For the text-containing cell, return its midpoint in (X, Y) coordinate format. 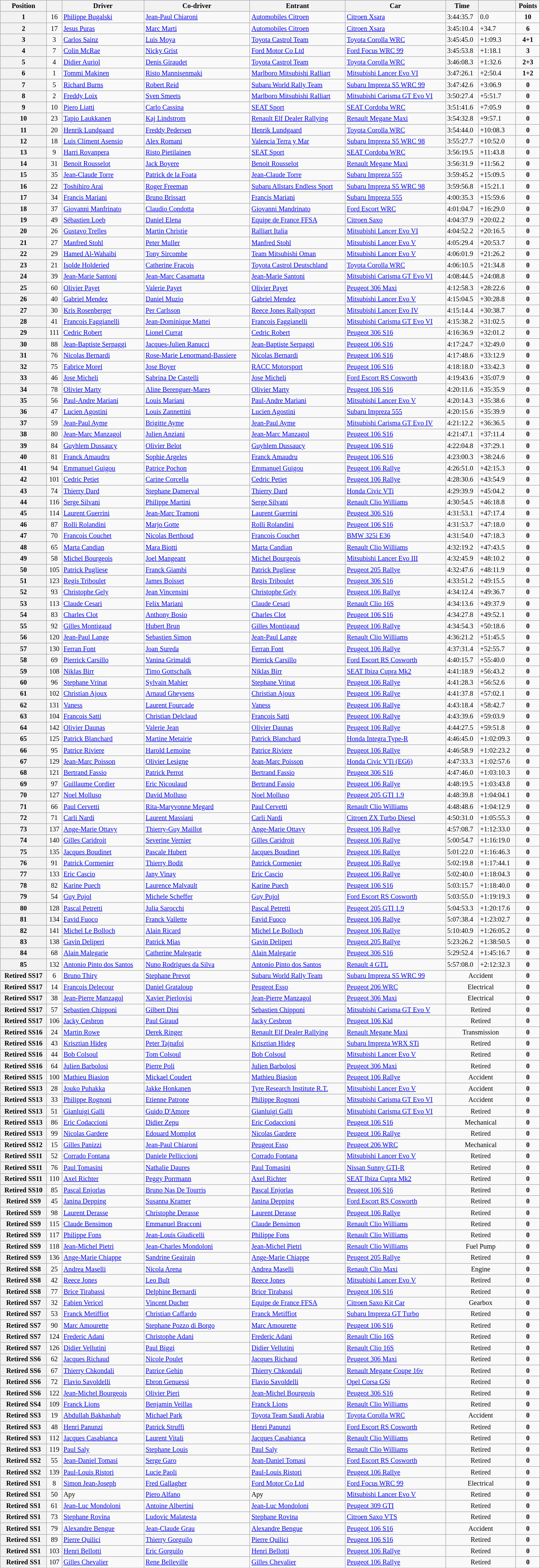
+47:18.3 (497, 536)
99 (54, 1134)
Paul Giraud (197, 1021)
5:01:22.0 (462, 852)
Martin Christie (197, 231)
Honda Civic VTi (EG6) (396, 761)
+10:08.3 (497, 130)
91 (54, 863)
+1:02:23.2 (497, 750)
104 (54, 716)
Pascale Hubert (197, 852)
1+2 (528, 73)
Kaj Lindstrom (197, 119)
+47:17.4 (497, 513)
3:44:35.7 (462, 17)
Team Mitsubishi Oman (297, 254)
Transmission (481, 1032)
102 (54, 694)
Christophe Derasse (197, 1213)
+1:05:55.3 (497, 818)
Stephane Damerval (197, 491)
4:28:30.6 (462, 480)
3:47:26.1 (462, 73)
Olivier Lesigne (197, 761)
63 (23, 716)
Felix Mariani (197, 604)
5:29:52.4 (462, 953)
Martin Rowe (103, 1032)
+31:02.5 (497, 322)
Vincent Ducher (197, 1303)
Olivier Belot (197, 446)
4:23:00.3 (462, 457)
Jean-Claude Grau (197, 1528)
93 (54, 592)
+35:38.6 (497, 400)
+5:51.7 (497, 96)
Mara Biotti (197, 547)
4:50:31.0 (462, 818)
Emmanuel Bracconi (197, 1224)
Mitsubishi Lancer Evo III (396, 559)
Peggy Porrmann (197, 1179)
4:22:04.8 (462, 446)
Daniel Muzio (197, 299)
Hubert Brun (197, 626)
+1:03:10.3 (497, 773)
Colin McRae (103, 51)
4:43:39.6 (462, 716)
129 (54, 761)
5:07:38.4 (462, 919)
Simon Jean-Joseph (103, 1483)
Giovanni Mandrinato (297, 209)
11 (23, 130)
+1:12:33.0 (497, 829)
4:48:48.6 (462, 807)
Jose Boyer (197, 367)
Gustavo Trelles (103, 231)
95 (54, 750)
Serge Garo (197, 1461)
+1:38:50.5 (497, 942)
4:06:10.5 (462, 265)
Retired SS15 (23, 1077)
100 (54, 1077)
Christian Delclaud (197, 716)
+36:36.5 (497, 423)
+21:34.8 (497, 265)
Peugeot 106 Kid (396, 1021)
Citroen Saxo (396, 220)
Jean Vincensini (197, 592)
5:02:40.0 (462, 874)
Rene Belleville (197, 1562)
+49:36.7 (497, 592)
Jack Boyere (197, 164)
4:57:08.7 (462, 829)
+1:20:17.6 (497, 908)
+1:03:43.8 (497, 784)
Thierry Bodit (197, 863)
Valerie Payet (197, 288)
4:34:13.6 (462, 604)
Thierry Gorguilo (197, 1540)
Giovanni Manfrinato (103, 209)
+1:45:16.7 (497, 953)
Harri Rovanpera (103, 152)
+11:43.8 (497, 152)
+55:40.0 (497, 660)
Catherine Fracois (197, 265)
+10:52.0 (497, 141)
Piero Liatti (103, 107)
+49:15.5 (497, 581)
Denis Giraudet (197, 62)
Sylvain Mahier (197, 683)
Christian Caffardo (197, 1314)
Guido D'Amore (197, 1111)
Isolde Holderied (103, 265)
86 (54, 1122)
124 (54, 1337)
Joan Sureda (197, 649)
92 (54, 626)
Rose-Marie Lenormand-Bassiere (197, 356)
128 (54, 908)
+1:09.3 (497, 40)
+11:56.2 (497, 164)
125 (54, 739)
+1:04:04.1 (497, 795)
Didier Auriol (103, 62)
+35:07.9 (497, 378)
3:55:27.7 (462, 141)
+20:53.7 (497, 243)
Sven Smeets (197, 96)
4:00:35.3 (462, 197)
12 (23, 141)
Nicky Grist (197, 51)
+1:26:05.2 (497, 931)
Guillaume Cordier (103, 784)
Alain Ricard (197, 931)
Peter Muller (197, 243)
Risto Mannisenmaki (197, 73)
Freddy Loix (103, 96)
Xavier Pierlovisi (197, 998)
112 (54, 1438)
+1:17:44.1 (497, 863)
Co-driver (197, 6)
Subaru Impreza WRX STi (396, 1044)
Peter Tajnafoi (197, 1044)
Philippe Bugalski (103, 17)
4:20:11.6 (462, 389)
Engine (481, 1269)
+35:35.9 (497, 389)
Citroen ZX Turbo Diesel (396, 818)
Tyre Research Institute R.T. (297, 1088)
Ebron Genuessi (197, 1382)
4:04:52.2 (462, 231)
James Boisset (197, 581)
+48:10.2 (497, 559)
Mitsubishi Lancer Evo IV (396, 310)
89 (54, 1540)
Carlo Cassina (197, 107)
Sandrine Geairain (197, 1258)
4:15:04.5 (462, 299)
Retired SS10 (23, 1190)
Patrick Perrot (197, 773)
Honda Integra Type-R (396, 739)
Risto Pietilainen (197, 152)
+49:52.1 (497, 615)
Ludovic Malatesta (197, 1517)
+1:19:19.3 (497, 897)
+7:05.9 (497, 107)
Jany Vinay (197, 874)
Car (396, 6)
Mitsubishi Carisma GT Evo V (396, 1010)
Tommi Makinen (103, 73)
Time (462, 6)
Robert Reid (197, 85)
4:34:27.8 (462, 615)
Subaru Impreza GT Turbo (396, 1314)
+42:15.3 (497, 468)
Aline Berenguer-Mares (197, 389)
Daniel Elena (197, 220)
127 (54, 795)
+2:50.4 (497, 73)
4:04:37.9 (462, 220)
4:21:12.2 (462, 423)
Stephane Prevot (197, 976)
+1:02:09.3 (497, 739)
36 (23, 412)
Renault Clio Maxi (396, 1269)
+1:16:46.3 (497, 852)
+56:43.2 (497, 671)
+35:39.9 (497, 412)
Olivier Pieri (197, 1393)
123 (54, 581)
+47:43.5 (497, 547)
+38:24.6 (497, 457)
3:56:19.5 (462, 152)
Paul Biggi (197, 1348)
105 (54, 570)
110 (54, 1179)
5:03:55.0 (462, 897)
4:29:39.9 (462, 491)
Catherine Malegarie (197, 953)
+50:18.6 (497, 626)
140 (54, 840)
Sophie Argeles (197, 457)
Driver (103, 6)
3:50:27.4 (462, 96)
+15:59.6 (497, 197)
Patrice Pochon (197, 468)
+56:52.6 (497, 683)
Alex Romani (197, 141)
4:37:31.4 (462, 649)
87 (54, 525)
Julien Anziani (197, 434)
Anthony Bosio (197, 615)
134 (54, 919)
137 (54, 829)
133 (54, 874)
113 (54, 604)
+1:04:12.9 (497, 807)
+59:51.8 (497, 728)
Citroen Saxo Kit Car (396, 1303)
4:47:46.0 (462, 773)
+9:57.1 (497, 119)
Toshihiro Arai (103, 186)
Michele Scheffer (197, 897)
Nicola Arena (197, 1269)
+49:37.9 (497, 604)
Jean-Louis Giudicelli (197, 1235)
Leo Bult (197, 1280)
+2:12:32.3 (497, 964)
Lucie Paoli (197, 1472)
4:36:21.2 (462, 637)
Tapio Laukkanen (103, 119)
Louis Mariani (197, 400)
109 (54, 1404)
Mitsubishi Carisma GT Evo IV (396, 423)
Susanna Kramer (197, 1201)
103 (54, 1551)
Toyota Team Saudi Arabia (297, 1416)
130 (54, 649)
4:17:24.7 (462, 344)
4:16:36.9 (462, 333)
5:10:40.9 (462, 931)
Jean-Charles Mondoloni (197, 1247)
+34.7 (497, 28)
David Molluso (197, 795)
+1:18:40.0 (497, 886)
117 (54, 1235)
Points (528, 6)
4:44:27.5 (462, 728)
88 (54, 344)
Roger Freeman (197, 186)
4:31:53.7 (462, 525)
136 (54, 1258)
Ford Escort WRC (396, 209)
Nathalie Daures (197, 1168)
Gilles Panizzi (103, 1145)
Valerie Jean (197, 728)
+45:04.2 (497, 491)
4:32:47.6 (462, 570)
Stephane Pozzo di Borgo (197, 1325)
4:30:54.5 (462, 502)
Marjo Gotte (197, 525)
Tom Colsoul (197, 1055)
Per Carlsson (197, 310)
Freddy Pedersen (197, 130)
+1:18.1 (497, 51)
Toyota Castrol Deutschland (297, 265)
Daniele Pelliccioni (197, 1156)
138 (54, 942)
Gilbert Dini (197, 1010)
+57:02.1 (497, 694)
5:23:26.2 (462, 942)
4:46:58.9 (462, 750)
Joel Mangeant (197, 559)
3:54:32.8 (462, 119)
Sabrina De Castelli (197, 378)
Retired SS12 (23, 1145)
Derek Ringer (197, 1032)
132 (54, 964)
126 (54, 1348)
3:45:10.4 (462, 28)
107 (54, 1562)
141 (54, 931)
Nissan Sunny GTI-R (396, 1168)
Carine Corcella (197, 480)
Fred Gallagher (197, 1483)
4:20:15.6 (462, 412)
4+1 (528, 40)
106 (54, 1021)
4:34:12.4 (462, 592)
Abdullah Bakhashab (103, 1416)
+20:16.5 (497, 231)
116 (54, 502)
3:56:31.9 (462, 164)
+33:42.3 (497, 367)
Philippe Martini (197, 502)
+32:01.2 (497, 333)
139 (54, 1472)
Nuno Rodrigues da Silva (197, 964)
+59:03.9 (497, 716)
119 (54, 1449)
+46:18.8 (497, 502)
+30:28.8 (497, 299)
Louis Zannettini (197, 412)
4:19:43.6 (462, 378)
5:02:19.8 (462, 863)
4:32:19.2 (462, 547)
5:00:54.7 (462, 840)
5:04:53.3 (462, 908)
Harold Lemoine (197, 750)
2+3 (528, 62)
Arnaud Gheysens (197, 694)
Opel Corsa GSi (396, 1382)
Thierry-Guy Maillot (197, 829)
Lionel Currat (197, 333)
Bruno Brissart (197, 197)
Jakke Honkanen (197, 1088)
4:33:51.2 (462, 581)
+32:49.0 (497, 344)
Hamed Al-Wahaibi (103, 254)
Valencia Terra y Mar (297, 141)
4:31:54.0 (462, 536)
Antoine Albertini (197, 1506)
4:17:48.6 (462, 356)
96 (54, 683)
4:08:44.5 (462, 276)
Patrick Struffi (197, 1427)
Reece Jones Rallysport (297, 310)
120 (54, 637)
Jacques-Julien Ranucci (197, 344)
Eric Gorguilo (197, 1551)
3:59:56.8 (462, 186)
Kris Rosenberger (103, 310)
+58:42.7 (497, 705)
Jean-Dominique Mattei (197, 322)
Luis Moya (197, 40)
118 (54, 1247)
+1:16:19.0 (497, 840)
Pierre Poli (197, 1066)
+48:11.9 (497, 570)
114 (54, 513)
Daniel Grataloup (197, 987)
Piero Alfano (197, 1495)
Christophe Adani (197, 1337)
4:12:58.3 (462, 288)
+43:54.9 (497, 480)
3:51:41.6 (462, 107)
Patrick Mias (197, 942)
3:46:08.3 (462, 62)
Julia Sarocchi (197, 908)
122 (54, 1393)
Renault 4 GTL (396, 964)
Etienne Patrone (197, 1100)
3:54:44.0 (462, 130)
+15:21.1 (497, 186)
4:20:14.3 (462, 400)
5:03:15.7 (462, 886)
4:47:33.3 (462, 761)
Claudio Condotta (197, 209)
Rita-Maryvonne Megard (197, 807)
Sébastien Loeb (103, 220)
Bruno Thiry (103, 976)
+16:29.0 (497, 209)
Peugeot 309 GTI (396, 1506)
Nicole Poulet (197, 1359)
Honda Civic VTi (396, 491)
131 (54, 705)
+28:22.6 (497, 288)
Luis Climent Asensio (103, 141)
+51:45.5 (497, 637)
4:48:39.8 (462, 795)
RACC Motorsport (297, 367)
Patrice Gehin (197, 1371)
108 (54, 671)
+20:02.2 (497, 220)
+1:32.6 (497, 62)
Martine Metairie (197, 739)
Franck Vallette (197, 919)
Brigitte Ayme (197, 423)
Citroen Saxo VTS (396, 1517)
142 (54, 728)
13 (23, 152)
4:46:45.0 (462, 739)
Michael Park (197, 1416)
0.0 (497, 17)
4:40:15.7 (462, 660)
Bruno Nas De Tourris (197, 1190)
+15:09.5 (497, 175)
4:06:01.9 (462, 254)
111 (54, 333)
Subaru Allstars Endless Sport (297, 186)
+1:18:04.3 (497, 874)
4:34:54.3 (462, 626)
3:47:42.6 (462, 85)
4:41:37.8 (462, 694)
4:43:18.4 (462, 705)
Jean-Marc Casamatta (197, 276)
Gearbox (481, 1303)
98 (54, 1213)
Retired SS4 (23, 1404)
+37:29.1 (497, 446)
97 (54, 784)
Edouard Momplot (197, 1134)
Delphine Bernardi (197, 1292)
4:48:19.5 (462, 784)
+21:26.2 (497, 254)
4:05:29.4 (462, 243)
+52:55.7 (497, 649)
115 (54, 1224)
Didier Zepu (197, 1122)
Nicolas Berthoud (197, 536)
Stephane Louis (197, 1449)
3:45:45.0 (462, 40)
Carlos Sainz (103, 40)
+30:38.7 (497, 310)
94 (54, 468)
4:18:18.0 (462, 367)
Franck Giambi (197, 570)
Position (23, 6)
Laurent Vitali (197, 1438)
Eric Nicoulaud (197, 784)
Benjamin Veillas (197, 1404)
Laurent Massiani (197, 818)
Fabien Vericel (103, 1303)
Sebastien Simon (197, 637)
Laurence Malvault (197, 886)
+1:02:57.6 (497, 761)
Laurent Fourcade (197, 705)
101 (54, 480)
BMW 325i E36 (396, 536)
4:41:18.9 (462, 671)
4:15:38.2 (462, 322)
+33:12.9 (497, 356)
Marc Marti (197, 28)
Ralliart Italia (297, 231)
Francois Delecour (103, 987)
4:15:14.4 (462, 310)
90 (54, 1325)
3:59:45.2 (462, 175)
121 (54, 773)
+3:06.9 (497, 85)
Severine Vernier (197, 840)
+37:11.4 (497, 434)
Mickael Coudert (197, 1077)
4:32:45.9 (462, 559)
4:26:51.0 (462, 468)
Timo Gottschalk (197, 671)
Vanina Grimaldi (197, 660)
Renault Megane Coupe 16v (396, 1371)
+1:23:02.7 (497, 919)
4:21:47.1 (462, 434)
Richard Burns (103, 85)
135 (54, 852)
Patrick de la Foata (197, 175)
3:45:53.8 (462, 51)
4:31:53.1 (462, 513)
Fabrice Morel (103, 367)
4:41:28.3 (462, 683)
4:01:04.7 (462, 209)
Entrant (297, 6)
Fuel Pump (481, 1247)
+24:08.8 (497, 276)
Jean-Marc Tramoni (197, 513)
Jouko Puhakka (103, 1088)
Jesus Puras (103, 28)
5:57:08.0 (462, 964)
+47:18.0 (497, 525)
Tony Sircombe (197, 254)
